Pinpoint the cell where the given text exists, returning its [x, y] midpoint coordinate. 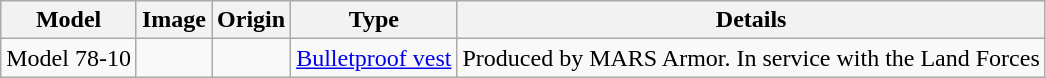
Details [751, 20]
Image [174, 20]
Produced by MARS Armor. In service with the Land Forces [751, 58]
Type [374, 20]
Model 78-10 [69, 58]
Origin [252, 20]
Model [69, 20]
Bulletproof vest [374, 58]
